Search for the cell housing the specified text and yield its [x, y] center coordinate. 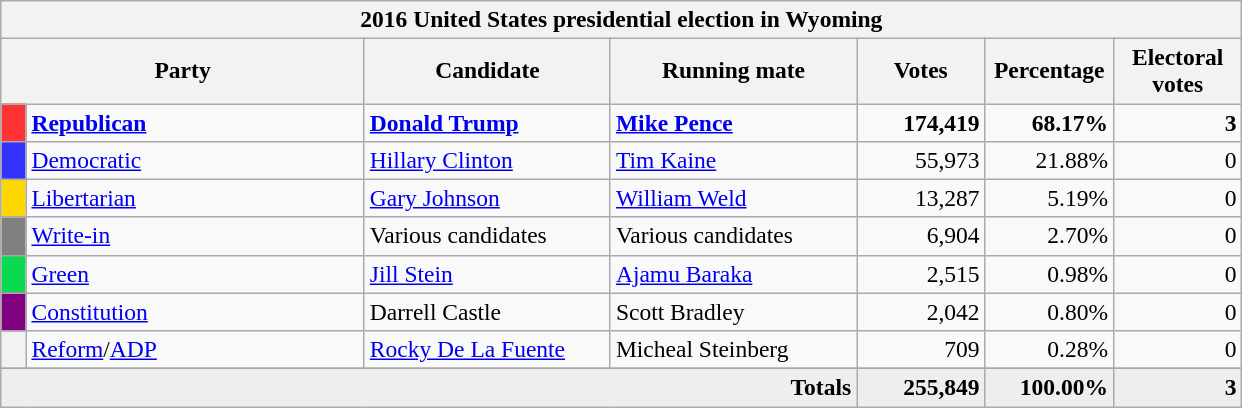
Write-in [195, 236]
2016 United States presidential election in Wyoming [622, 19]
Mike Pence [733, 122]
Green [195, 274]
255,849 [921, 387]
Micheal Steinberg [733, 349]
Reform/ADP [195, 349]
174,419 [921, 122]
0.80% [1049, 312]
2,042 [921, 312]
Jill Stein [487, 274]
Darrell Castle [487, 312]
5.19% [1049, 198]
0.98% [1049, 274]
Scott Bradley [733, 312]
Constitution [195, 312]
William Weld [733, 198]
Democratic [195, 160]
6,904 [921, 236]
Ajamu Baraka [733, 274]
Gary Johnson [487, 198]
0.28% [1049, 349]
100.00% [1049, 387]
2.70% [1049, 236]
13,287 [921, 198]
55,973 [921, 160]
Hillary Clinton [487, 160]
Tim Kaine [733, 160]
Rocky De La Fuente [487, 349]
Libertarian [195, 198]
709 [921, 349]
68.17% [1049, 122]
Candidate [487, 70]
2,515 [921, 274]
Electoral votes [1177, 70]
Totals [429, 387]
Party [183, 70]
Republican [195, 122]
Donald Trump [487, 122]
Running mate [733, 70]
Percentage [1049, 70]
Votes [921, 70]
21.88% [1049, 160]
